Scan for the cell matching the given text and deliver its (x, y) coordinate at center. 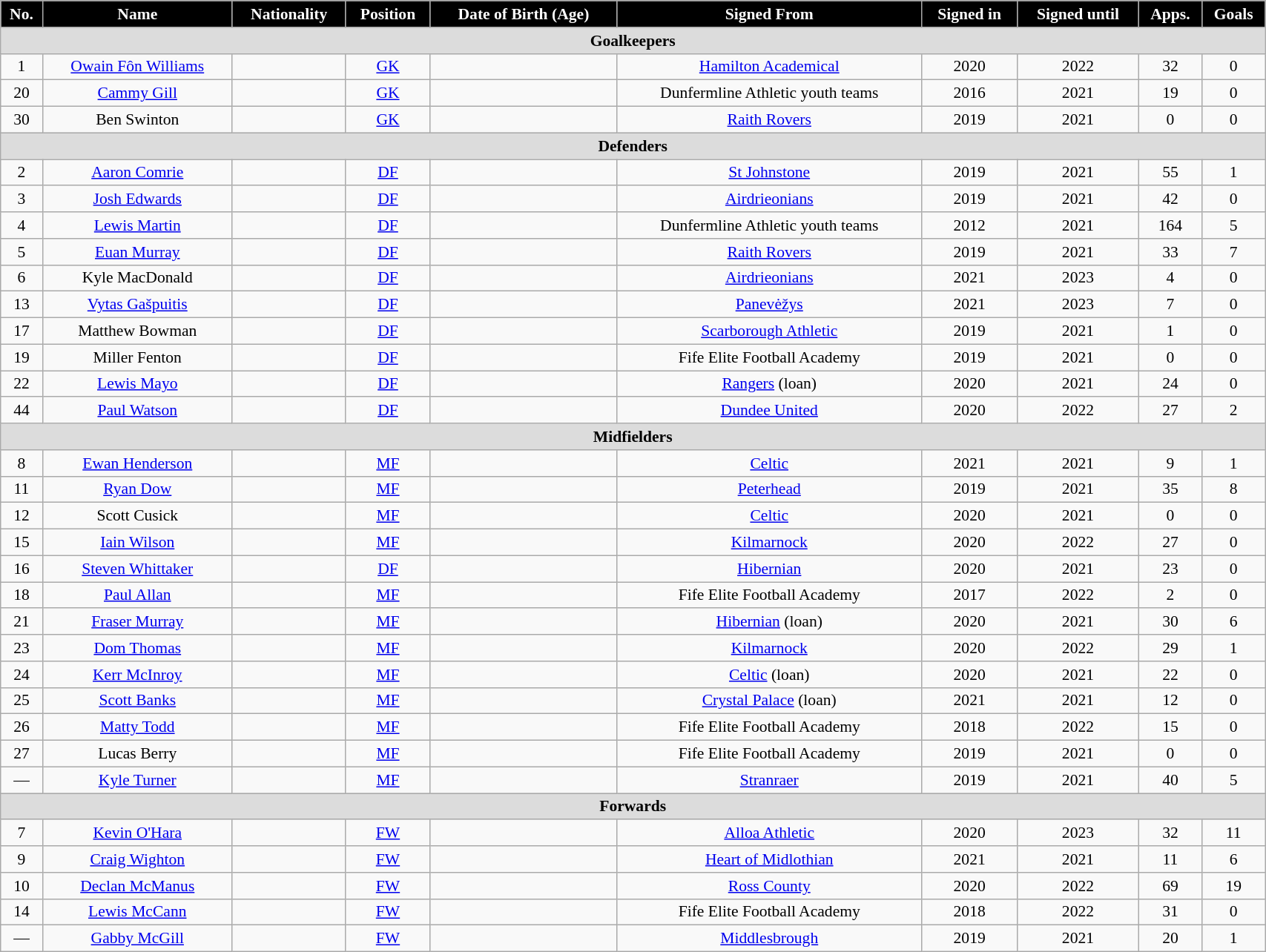
Matty Todd (137, 727)
Vytas Gašpuitis (137, 305)
Goals (1234, 14)
Ross County (770, 886)
Kyle MacDonald (137, 278)
2012 (969, 225)
Paul Watson (137, 411)
Panevėžys (770, 305)
Peterhead (770, 489)
Hamilton Academical (770, 67)
Dom Thomas (137, 648)
Defenders (633, 146)
Owain Fôn Williams (137, 67)
Position (388, 14)
Rangers (loan) (770, 384)
Name (137, 14)
2017 (969, 595)
Celtic (loan) (770, 675)
Scarborough Athletic (770, 331)
10 (22, 886)
Dundee United (770, 411)
Hibernian (770, 569)
Aaron Comrie (137, 173)
Ewan Henderson (137, 463)
Alloa Athletic (770, 833)
Fraser Murray (137, 622)
Iain Wilson (137, 543)
Lucas Berry (137, 754)
Date of Birth (Age) (524, 14)
Apps. (1170, 14)
Lewis Mayo (137, 384)
26 (22, 727)
Paul Allan (137, 595)
Kevin O'Hara (137, 833)
2016 (969, 93)
33 (1170, 252)
55 (1170, 173)
18 (22, 595)
Goalkeepers (633, 41)
Matthew Bowman (137, 331)
Gabby McGill (137, 939)
Heart of Midlothian (770, 859)
Cammy Gill (137, 93)
Ryan Dow (137, 489)
No. (22, 14)
Craig Wighton (137, 859)
16 (22, 569)
14 (22, 912)
13 (22, 305)
Middlesbrough (770, 939)
Signed until (1078, 14)
Euan Murray (137, 252)
Ben Swinton (137, 120)
Josh Edwards (137, 199)
17 (22, 331)
Forwards (633, 807)
Kyle Turner (137, 780)
Signed From (770, 14)
21 (22, 622)
Steven Whittaker (137, 569)
Scott Banks (137, 701)
Stranraer (770, 780)
Signed in (969, 14)
25 (22, 701)
40 (1170, 780)
Miller Fenton (137, 357)
69 (1170, 886)
Crystal Palace (loan) (770, 701)
Hibernian (loan) (770, 622)
44 (22, 411)
164 (1170, 225)
29 (1170, 648)
3 (22, 199)
35 (1170, 489)
Lewis Martin (137, 225)
Midfielders (633, 437)
St Johnstone (770, 173)
Declan McManus (137, 886)
Lewis McCann (137, 912)
42 (1170, 199)
Nationality (289, 14)
Scott Cusick (137, 516)
Kerr McInroy (137, 675)
31 (1170, 912)
